Identify which cell holds the provided text, then report its [x, y] central coordinate. 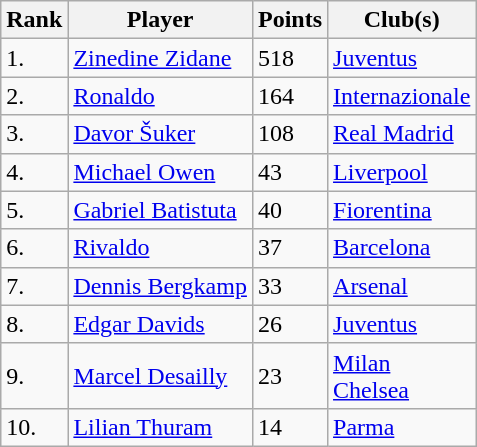
7. [34, 286]
8. [34, 324]
Lilian Thuram [160, 427]
Parma [402, 427]
23 [290, 376]
2. [34, 96]
Dennis Bergkamp [160, 286]
Gabriel Batistuta [160, 210]
5. [34, 210]
43 [290, 172]
Milan Chelsea [402, 376]
33 [290, 286]
26 [290, 324]
Internazionale [402, 96]
37 [290, 248]
518 [290, 58]
Michael Owen [160, 172]
Barcelona [402, 248]
164 [290, 96]
3. [34, 134]
Real Madrid [402, 134]
Rivaldo [160, 248]
Rank [34, 20]
108 [290, 134]
Fiorentina [402, 210]
6. [34, 248]
Zinedine Zidane [160, 58]
Ronaldo [160, 96]
40 [290, 210]
9. [34, 376]
Club(s) [402, 20]
4. [34, 172]
10. [34, 427]
Arsenal [402, 286]
Marcel Desailly [160, 376]
Player [160, 20]
Liverpool [402, 172]
14 [290, 427]
Davor Šuker [160, 134]
Points [290, 20]
Edgar Davids [160, 324]
1. [34, 58]
